Output the (x, y) coordinate of the center of the cell containing the given text.  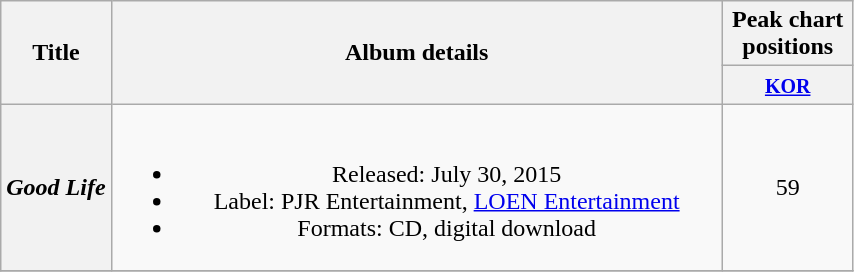
Title (56, 52)
KOR (788, 85)
Peak chart positions (788, 34)
Good Life (56, 188)
Album details (416, 52)
Released: July 30, 2015Label: PJR Entertainment, LOEN EntertainmentFormats: CD, digital download (416, 188)
59 (788, 188)
